Provide the [X, Y] coordinate of the cell's center where the given text is located.  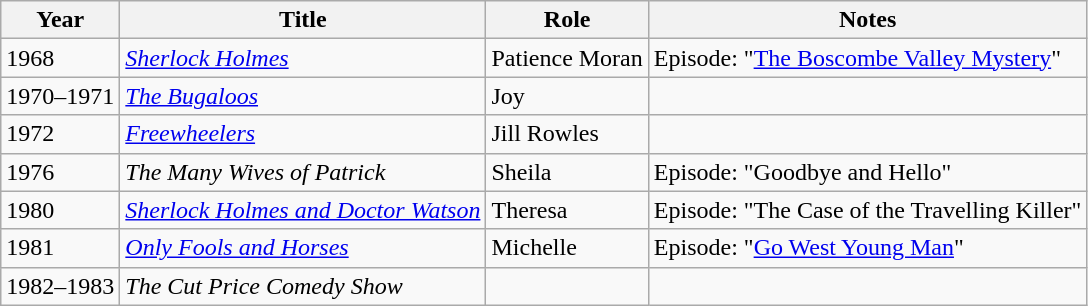
Michelle [567, 248]
Joy [567, 96]
Episode: "Go West Young Man" [868, 248]
1982–1983 [60, 286]
1976 [60, 172]
Freewheelers [303, 134]
The Many Wives of Patrick [303, 172]
Only Fools and Horses [303, 248]
Theresa [567, 210]
Role [567, 20]
1981 [60, 248]
Year [60, 20]
Notes [868, 20]
1980 [60, 210]
Jill Rowles [567, 134]
Episode: "Goodbye and Hello" [868, 172]
1972 [60, 134]
Sherlock Holmes [303, 58]
The Bugaloos [303, 96]
Episode: "The Case of the Travelling Killer" [868, 210]
The Cut Price Comedy Show [303, 286]
Sheila [567, 172]
Patience Moran [567, 58]
Title [303, 20]
1968 [60, 58]
Sherlock Holmes and Doctor Watson [303, 210]
1970–1971 [60, 96]
Episode: "The Boscombe Valley Mystery" [868, 58]
